From the cell containing the given text, extract its center point as (x, y) coordinate. 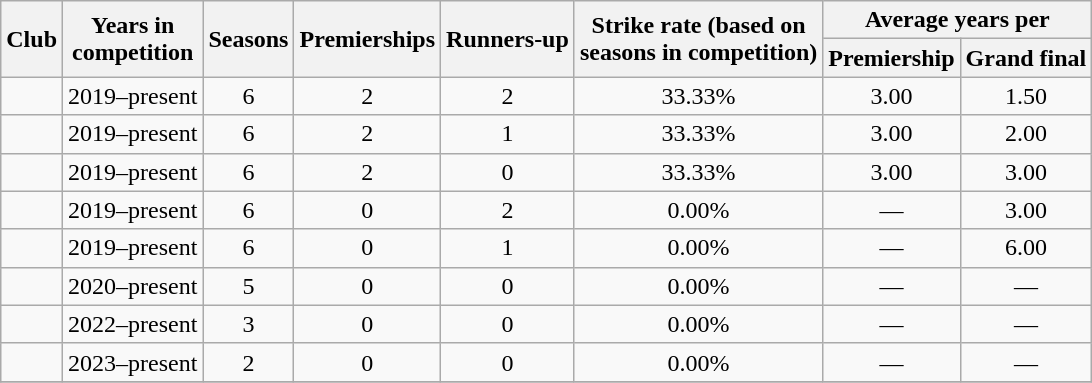
Club (32, 39)
6.00 (1026, 248)
Years incompetition (133, 39)
Seasons (248, 39)
Average years per (958, 20)
Strike rate (based onseasons in competition) (698, 39)
2022–present (133, 324)
Premiership (892, 58)
Grand final (1026, 58)
3 (248, 324)
1.50 (1026, 96)
Runners-up (508, 39)
Premierships (368, 39)
2020–present (133, 286)
5 (248, 286)
2023–present (133, 362)
2.00 (1026, 134)
